For the text-containing cell, return its midpoint in [x, y] coordinate format. 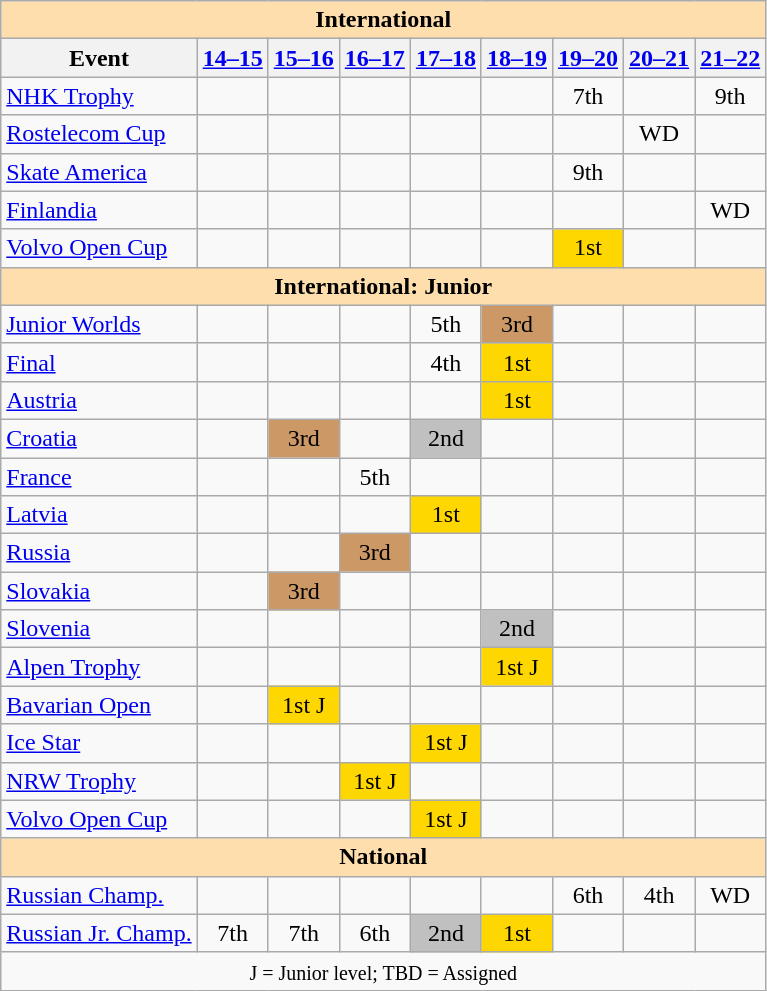
20–21 [660, 58]
NHK Trophy [99, 96]
Slovenia [99, 629]
19–20 [588, 58]
Junior Worlds [99, 324]
15–16 [304, 58]
J = Junior level; TBD = Assigned [384, 971]
Ice Star [99, 743]
Skate America [99, 172]
17–18 [446, 58]
Russian Champ. [99, 895]
Russian Jr. Champ. [99, 933]
International: Junior [384, 286]
Slovakia [99, 591]
National [384, 857]
Event [99, 58]
Latvia [99, 515]
Finlandia [99, 210]
Russia [99, 553]
Rostelecom Cup [99, 134]
Austria [99, 400]
16–17 [374, 58]
Alpen Trophy [99, 667]
NRW Trophy [99, 781]
Bavarian Open [99, 705]
International [384, 20]
14–15 [232, 58]
21–22 [730, 58]
France [99, 477]
Final [99, 362]
Croatia [99, 438]
18–19 [516, 58]
